Return (x, y) of the center of cell containing provided text 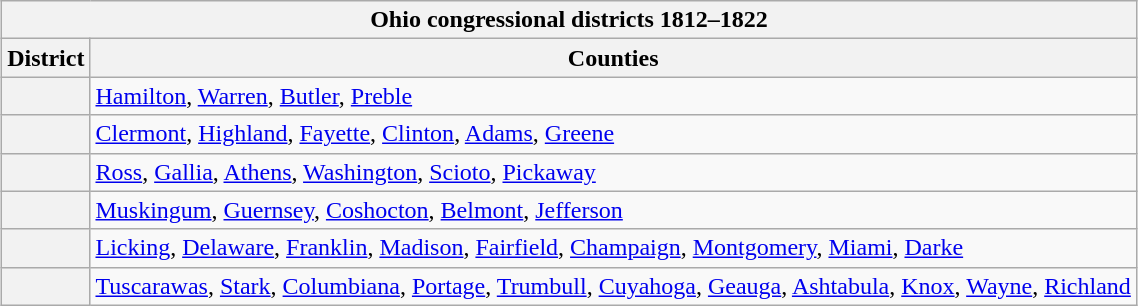
Licking, Delaware, Franklin, Madison, Fairfield, Champaign, Montgomery, Miami, Darke (613, 248)
Counties (613, 58)
Ohio congressional districts 1812–1822 (570, 20)
Tuscarawas, Stark, Columbiana, Portage, Trumbull, Cuyahoga, Geauga, Ashtabula, Knox, Wayne, Richland (613, 286)
District (46, 58)
Muskingum, Guernsey, Coshocton, Belmont, Jefferson (613, 210)
Clermont, Highland, Fayette, Clinton, Adams, Greene (613, 134)
Hamilton, Warren, Butler, Preble (613, 96)
Ross, Gallia, Athens, Washington, Scioto, Pickaway (613, 172)
